Scan for the cell matching the given text and deliver its [X, Y] coordinate at center. 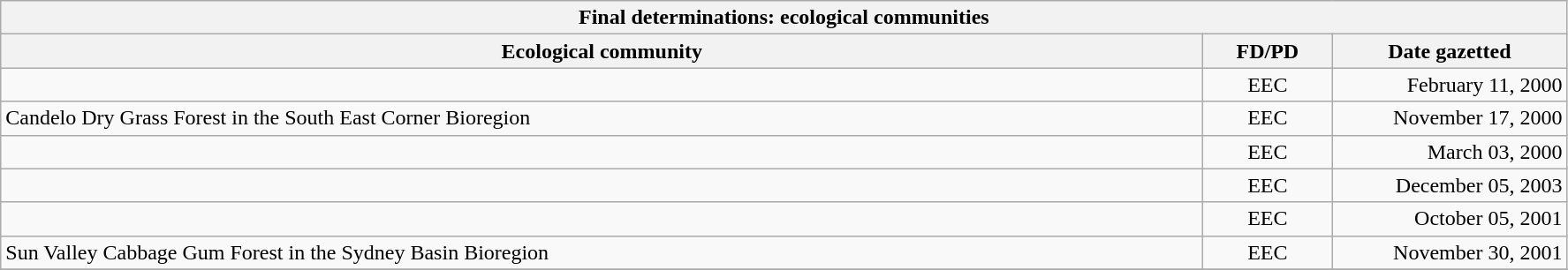
November 17, 2000 [1450, 118]
Ecological community [602, 51]
March 03, 2000 [1450, 152]
Date gazetted [1450, 51]
Sun Valley Cabbage Gum Forest in the Sydney Basin Bioregion [602, 252]
FD/PD [1268, 51]
October 05, 2001 [1450, 219]
November 30, 2001 [1450, 252]
December 05, 2003 [1450, 185]
Final determinations: ecological communities [784, 18]
Candelo Dry Grass Forest in the South East Corner Bioregion [602, 118]
February 11, 2000 [1450, 85]
